Find where the given text appears and provide that cell's center as (X, Y) coordinate. 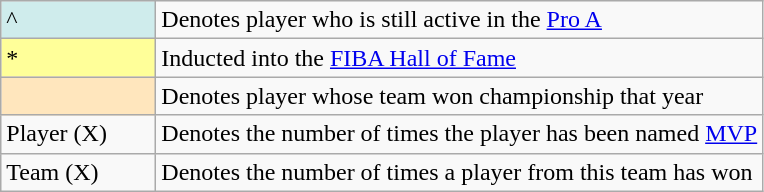
Denotes the number of times a player from this team has won (460, 172)
Denotes player who is still active in the Pro A (460, 20)
^ (78, 20)
* (78, 58)
Team (X) (78, 172)
Denotes player whose team won championship that year (460, 96)
Inducted into the FIBA Hall of Fame (460, 58)
Player (X) (78, 134)
Denotes the number of times the player has been named MVP (460, 134)
